Output the (x, y) coordinate of the center of the cell containing the given text.  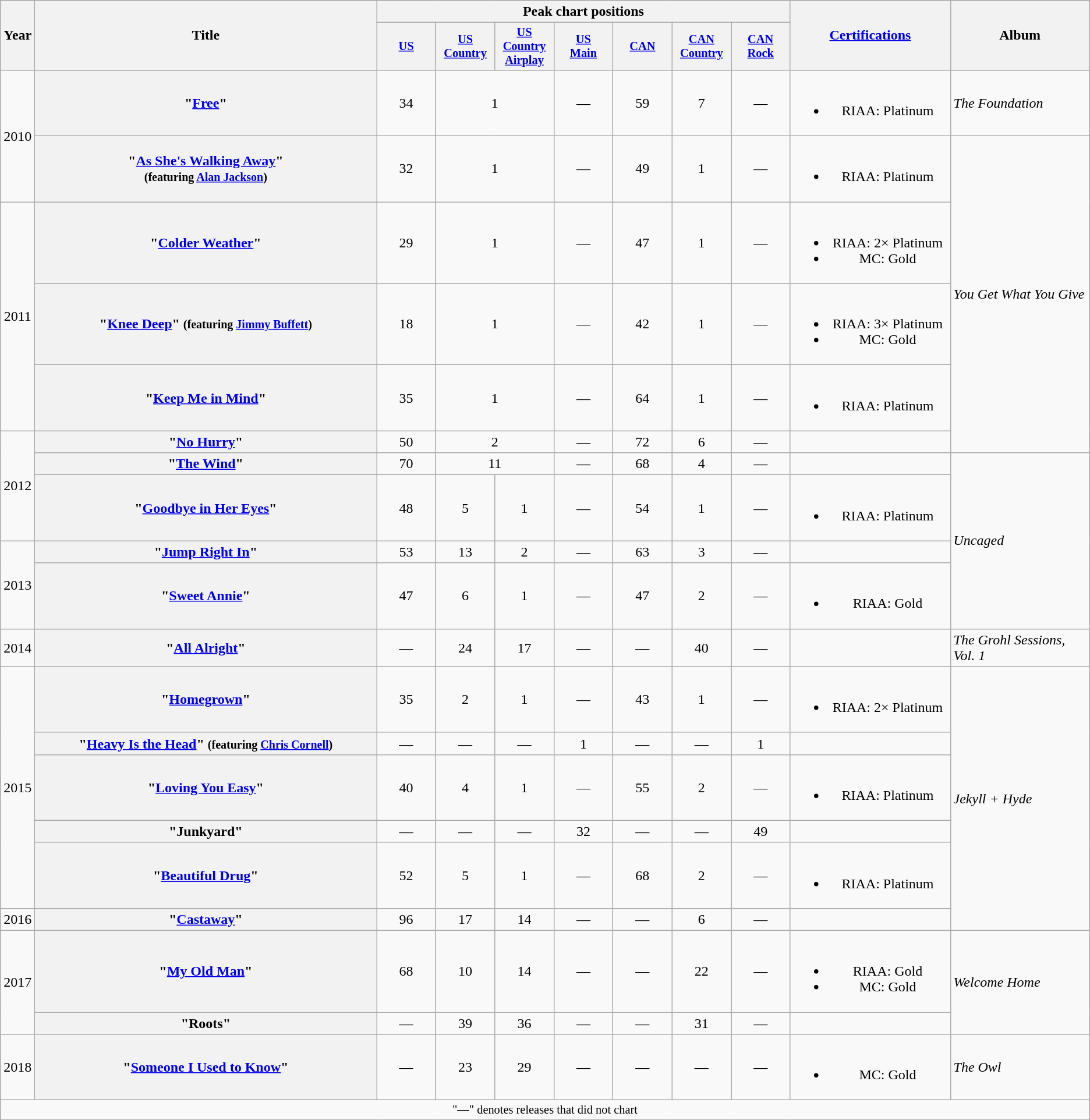
2018 (17, 1068)
96 (406, 919)
Year (17, 36)
CAN Rock (760, 47)
2012 (17, 485)
34 (406, 102)
Jekyll + Hyde (1020, 799)
"Roots" (206, 1023)
"—" denotes releases that did not chart (545, 1110)
CAN Country (701, 47)
"The Wind" (206, 464)
39 (465, 1023)
RIAA: 2× Platinum (870, 700)
7 (701, 102)
2015 (17, 787)
2016 (17, 919)
Album (1020, 36)
53 (406, 552)
RIAA: Gold (870, 596)
"Keep Me in Mind" (206, 398)
MC: Gold (870, 1068)
"Sweet Annie" (206, 596)
52 (406, 876)
RIAA: 3× PlatinumMC: Gold (870, 324)
Title (206, 36)
"Jump Right In" (206, 552)
48 (406, 508)
42 (643, 324)
13 (465, 552)
"Heavy Is the Head" (featuring Chris Cornell) (206, 743)
Uncaged (1020, 541)
"As She's Walking Away"(featuring Alan Jackson) (206, 169)
"Free" (206, 102)
"All Alright" (206, 647)
3 (701, 552)
CAN (643, 47)
"Knee Deep" (featuring Jimmy Buffett) (206, 324)
2017 (17, 983)
2011 (17, 317)
The Foundation (1020, 102)
2014 (17, 647)
"Someone I Used to Know" (206, 1068)
18 (406, 324)
Welcome Home (1020, 983)
11 (495, 464)
54 (643, 508)
RIAA: 2× PlatinumMC: Gold (870, 243)
36 (524, 1023)
70 (406, 464)
31 (701, 1023)
24 (465, 647)
US Country Airplay (524, 47)
22 (701, 972)
"Goodbye in Her Eyes" (206, 508)
10 (465, 972)
"Beautiful Drug" (206, 876)
"Homegrown" (206, 700)
43 (643, 700)
"No Hurry" (206, 442)
63 (643, 552)
The Grohl Sessions, Vol. 1 (1020, 647)
Peak chart positions (583, 12)
64 (643, 398)
"My Old Man" (206, 972)
50 (406, 442)
2013 (17, 584)
"Loving You Easy" (206, 787)
"Junkyard" (206, 831)
RIAA: GoldMC: Gold (870, 972)
23 (465, 1068)
The Owl (1020, 1068)
55 (643, 787)
USMain (583, 47)
72 (643, 442)
US Country (465, 47)
2010 (17, 136)
59 (643, 102)
"Colder Weather" (206, 243)
US (406, 47)
Certifications (870, 36)
"Castaway" (206, 919)
You Get What You Give (1020, 295)
